Detect which cell encompasses the target text, then output its [x, y] center coordinate. 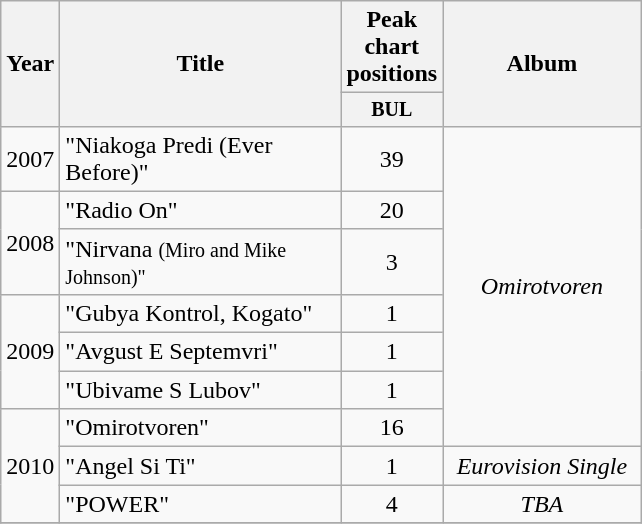
Eurovision Single [542, 466]
3 [392, 262]
"Gubya Kontrol, Kogato" [200, 313]
20 [392, 210]
"Omirotvoren" [200, 428]
"Ubivame S Lubov" [200, 390]
BUL [392, 110]
2009 [30, 351]
Title [200, 64]
16 [392, 428]
Peak chart positions [392, 47]
"Nirvana (Miro and Mike Johnson)" [200, 262]
4 [392, 504]
"Niakoga Predi (Еver Before)" [200, 158]
2008 [30, 242]
"Avgust E Septemvri" [200, 352]
Year [30, 64]
"POWER" [200, 504]
39 [392, 158]
Album [542, 64]
"Radio On" [200, 210]
"Angel Si Ti" [200, 466]
Omirotvoren [542, 286]
2010 [30, 466]
TBA [542, 504]
2007 [30, 158]
